Output the (x, y) coordinate of the center of the cell containing the given text.  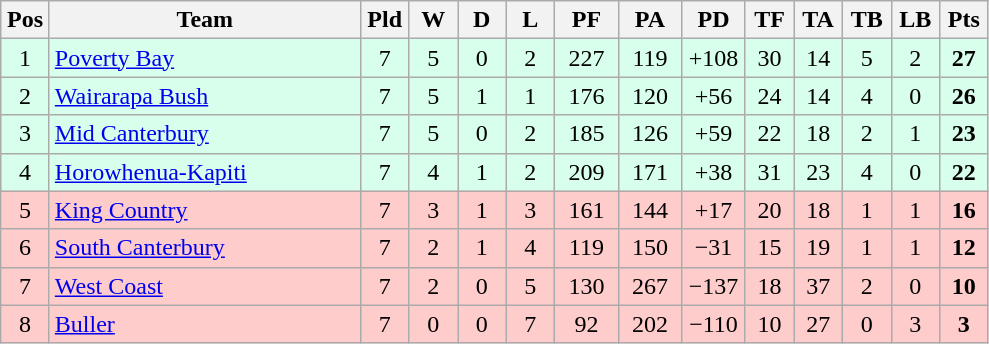
+108 (714, 58)
171 (650, 172)
−137 (714, 286)
8 (26, 324)
West Coast (204, 286)
TB (866, 20)
King Country (204, 210)
Buller (204, 324)
12 (964, 248)
161 (587, 210)
South Canterbury (204, 248)
Wairarapa Bush (204, 96)
185 (587, 134)
Poverty Bay (204, 58)
20 (770, 210)
+59 (714, 134)
Mid Canterbury (204, 134)
24 (770, 96)
W (434, 20)
144 (650, 210)
TA (818, 20)
PA (650, 20)
26 (964, 96)
Pts (964, 20)
202 (650, 324)
Horowhenua-Kapiti (204, 172)
−110 (714, 324)
TF (770, 20)
LB (916, 20)
6 (26, 248)
16 (964, 210)
31 (770, 172)
120 (650, 96)
37 (818, 286)
209 (587, 172)
150 (650, 248)
+17 (714, 210)
130 (587, 286)
30 (770, 58)
D (482, 20)
PF (587, 20)
126 (650, 134)
+38 (714, 172)
19 (818, 248)
176 (587, 96)
92 (587, 324)
PD (714, 20)
Team (204, 20)
L (530, 20)
227 (587, 58)
15 (770, 248)
267 (650, 286)
Pld (384, 20)
+56 (714, 96)
Pos (26, 20)
−31 (714, 248)
